Determine the (X, Y) coordinate at the center of the cell enclosing the given text.  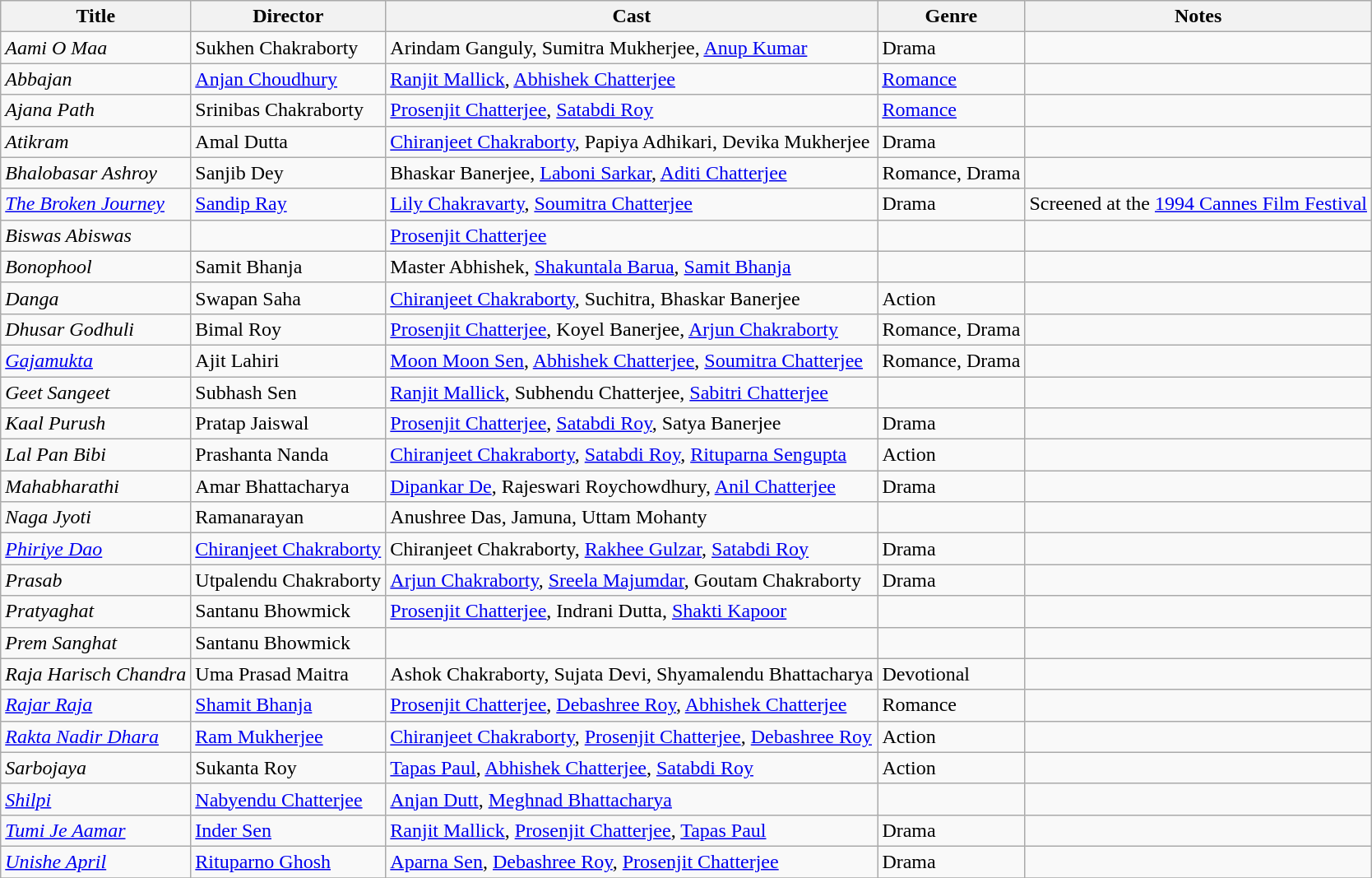
Chiranjeet Chakraborty, Rakhee Gulzar, Satabdi Roy (632, 549)
Anjan Dutt, Meghnad Bhattacharya (632, 799)
Atikram (95, 142)
Prosenjit Chatterjee, Indrani Dutta, Shakti Kapoor (632, 611)
Prosenjit Chatterjee (632, 235)
Lily Chakravarty, Soumitra Chatterjee (632, 204)
Prosenjit Chatterjee, Satabdi Roy (632, 110)
Biswas Abiswas (95, 235)
Swapan Saha (288, 298)
Sandip Ray (288, 204)
Utpalendu Chakraborty (288, 580)
Aparna Sen, Debashree Roy, Prosenjit Chatterjee (632, 862)
Uma Prasad Maitra (288, 674)
Notes (1198, 16)
Srinibas Chakraborty (288, 110)
Ramanarayan (288, 518)
Rajar Raja (95, 705)
Naga Jyoti (95, 518)
Prashanta Nanda (288, 455)
Nabyendu Chatterjee (288, 799)
Moon Moon Sen, Abhishek Chatterjee, Soumitra Chatterjee (632, 360)
Devotional (951, 674)
Anjan Choudhury (288, 79)
Lal Pan Bibi (95, 455)
Prem Sanghat (95, 643)
Bimal Roy (288, 329)
Chiranjeet Chakraborty, Prosenjit Chatterjee, Debashree Roy (632, 736)
Phiriye Dao (95, 549)
Prasab (95, 580)
Rakta Nadir Dhara (95, 736)
Amar Bhattacharya (288, 486)
Shamit Bhanja (288, 705)
Ranjit Mallick, Abhishek Chatterjee (632, 79)
Director (288, 16)
Bhaskar Banerjee, Laboni Sarkar, Aditi Chatterjee (632, 173)
Chiranjeet Chakraborty, Papiya Adhikari, Devika Mukherjee (632, 142)
Kaal Purush (95, 424)
Pratap Jaiswal (288, 424)
Arindam Ganguly, Sumitra Mukherjee, Anup Kumar (632, 48)
Pratyaghat (95, 611)
Dhusar Godhuli (95, 329)
Anushree Das, Jamuna, Uttam Mohanty (632, 518)
Abbajan (95, 79)
The Broken Journey (95, 204)
Subhash Sen (288, 393)
Rituparno Ghosh (288, 862)
Prosenjit Chatterjee, Debashree Roy, Abhishek Chatterjee (632, 705)
Chiranjeet Chakraborty, Satabdi Roy, Rituparna Sengupta (632, 455)
Ranjit Mallick, Subhendu Chatterjee, Sabitri Chatterjee (632, 393)
Bonophool (95, 267)
Ram Mukherjee (288, 736)
Arjun Chakraborty, Sreela Majumdar, Goutam Chakraborty (632, 580)
Bhalobasar Ashroy (95, 173)
Sarbojaya (95, 768)
Samit Bhanja (288, 267)
Ajit Lahiri (288, 360)
Prosenjit Chatterjee, Koyel Banerjee, Arjun Chakraborty (632, 329)
Sukanta Roy (288, 768)
Mahabharathi (95, 486)
Tapas Paul, Abhishek Chatterjee, Satabdi Roy (632, 768)
Ajana Path (95, 110)
Chiranjeet Chakraborty, Suchitra, Bhaskar Banerjee (632, 298)
Sanjib Dey (288, 173)
Ranjit Mallick, Prosenjit Chatterjee, Tapas Paul (632, 830)
Dipankar De, Rajeswari Roychowdhury, Anil Chatterjee (632, 486)
Gajamukta (95, 360)
Tumi Je Aamar (95, 830)
Raja Harisch Chandra (95, 674)
Aami O Maa (95, 48)
Danga (95, 298)
Shilpi (95, 799)
Amal Dutta (288, 142)
Ashok Chakraborty, Sujata Devi, Shyamalendu Bhattacharya (632, 674)
Chiranjeet Chakraborty (288, 549)
Title (95, 16)
Cast (632, 16)
Master Abhishek, Shakuntala Barua, Samit Bhanja (632, 267)
Sukhen Chakraborty (288, 48)
Prosenjit Chatterjee, Satabdi Roy, Satya Banerjee (632, 424)
Geet Sangeet (95, 393)
Screened at the 1994 Cannes Film Festival (1198, 204)
Genre (951, 16)
Unishe April (95, 862)
Inder Sen (288, 830)
